Find where the given text appears and provide that cell's center as (x, y) coordinate. 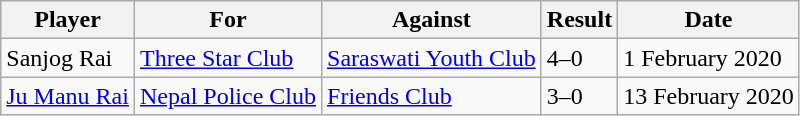
Against (432, 20)
Result (579, 20)
4–0 (579, 58)
Three Star Club (228, 58)
Nepal Police Club (228, 96)
1 February 2020 (709, 58)
3–0 (579, 96)
13 February 2020 (709, 96)
Saraswati Youth Club (432, 58)
For (228, 20)
Ju Manu Rai (68, 96)
Friends Club (432, 96)
Player (68, 20)
Sanjog Rai (68, 58)
Date (709, 20)
